Output the [X, Y] coordinate of the center of the cell containing the given text.  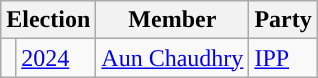
Member [172, 20]
Election [48, 20]
Party [283, 20]
Aun Chaudhry [172, 58]
2024 [56, 58]
IPP [283, 58]
